Output the [X, Y] coordinate of the center of the cell containing the given text.  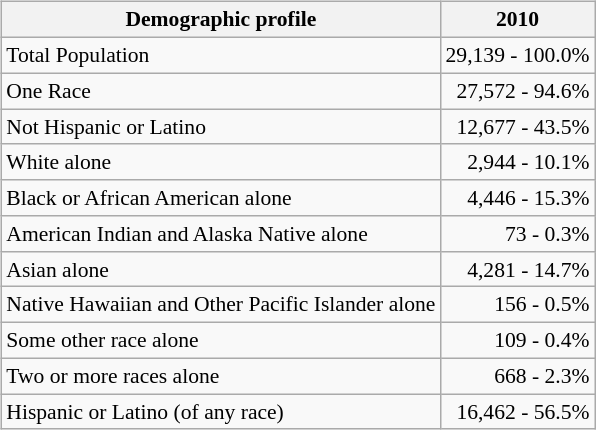
16,462 - 56.5% [518, 412]
73 - 0.3% [518, 234]
White alone [220, 162]
Native Hawaiian and Other Pacific Islander alone [220, 305]
156 - 0.5% [518, 305]
Hispanic or Latino (of any race) [220, 412]
One Race [220, 91]
Demographic profile [220, 20]
109 - 0.4% [518, 340]
4,446 - 15.3% [518, 198]
2,944 - 10.1% [518, 162]
27,572 - 94.6% [518, 91]
668 - 2.3% [518, 376]
29,139 - 100.0% [518, 55]
Total Population [220, 55]
Black or African American alone [220, 198]
4,281 - 14.7% [518, 269]
12,677 - 43.5% [518, 127]
Not Hispanic or Latino [220, 127]
Two or more races alone [220, 376]
Some other race alone [220, 340]
Asian alone [220, 269]
American Indian and Alaska Native alone [220, 234]
2010 [518, 20]
